Extract the [x, y] coordinate from the center of the cell holding the provided text.  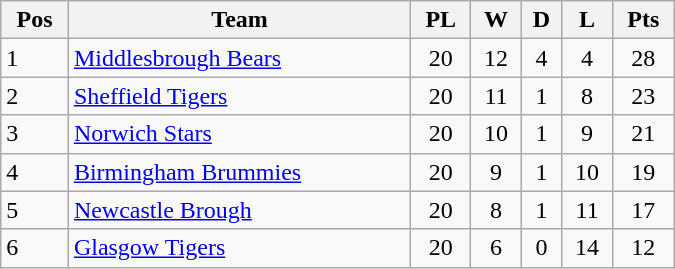
L [587, 20]
2 [35, 96]
Sheffield Tigers [239, 96]
19 [643, 172]
Team [239, 20]
Birmingham Brummies [239, 172]
5 [35, 210]
Newcastle Brough [239, 210]
Middlesbrough Bears [239, 58]
PL [441, 20]
Pos [35, 20]
21 [643, 134]
28 [643, 58]
Norwich Stars [239, 134]
D [542, 20]
0 [542, 248]
14 [587, 248]
23 [643, 96]
W [496, 20]
Glasgow Tigers [239, 248]
3 [35, 134]
17 [643, 210]
Pts [643, 20]
